Search for the cell housing the specified text and yield its [x, y] center coordinate. 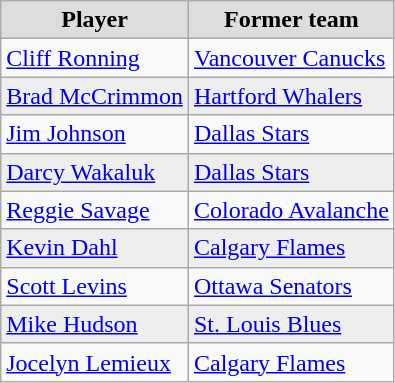
Kevin Dahl [95, 248]
Jocelyn Lemieux [95, 362]
Brad McCrimmon [95, 96]
Player [95, 20]
Colorado Avalanche [291, 210]
Vancouver Canucks [291, 58]
Darcy Wakaluk [95, 172]
Hartford Whalers [291, 96]
Ottawa Senators [291, 286]
Scott Levins [95, 286]
St. Louis Blues [291, 324]
Former team [291, 20]
Cliff Ronning [95, 58]
Mike Hudson [95, 324]
Reggie Savage [95, 210]
Jim Johnson [95, 134]
